Provide the (X, Y) coordinate of the cell's center where the given text is located.  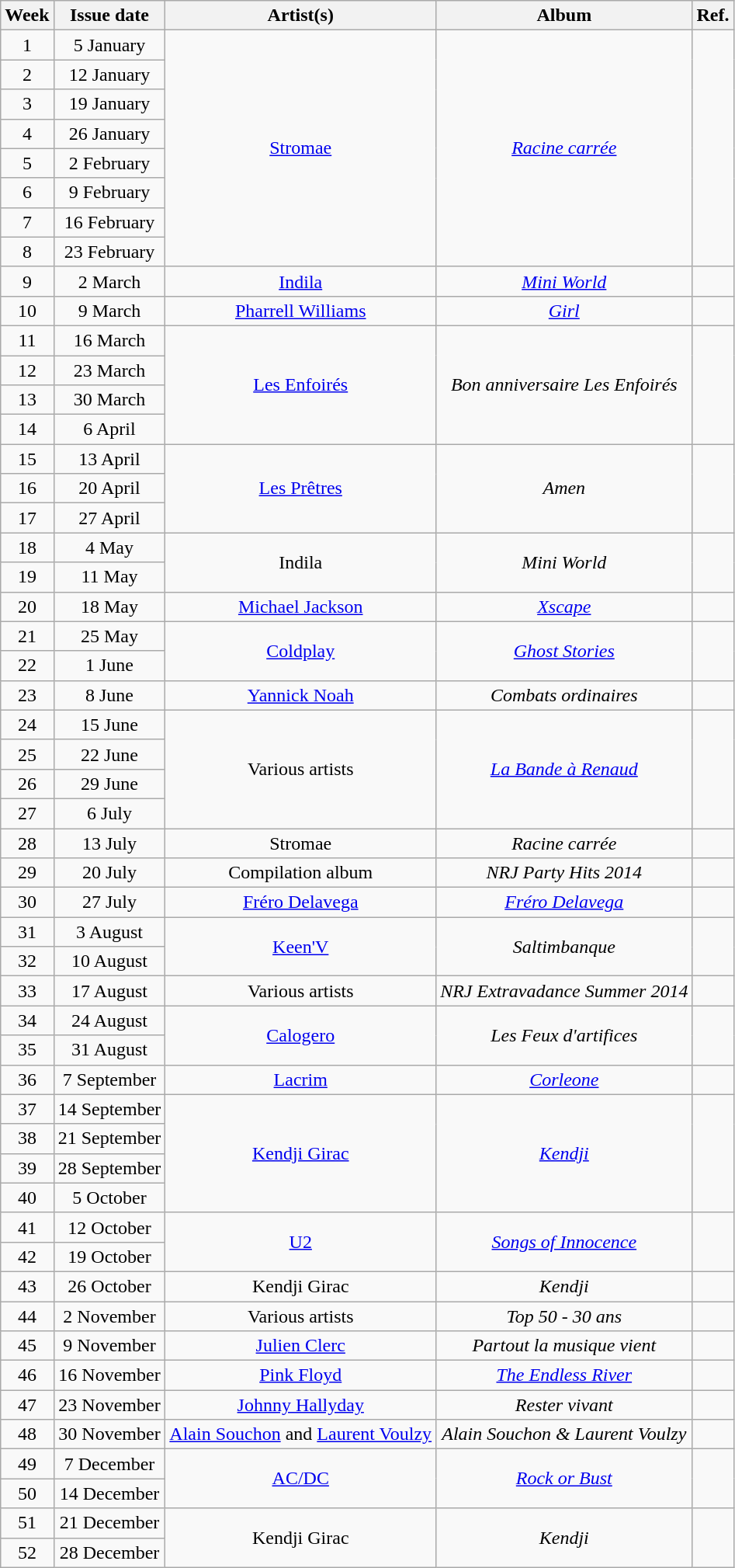
8 June (109, 695)
U2 (301, 1242)
1 (27, 45)
37 (27, 1109)
11 May (109, 577)
Keen'V (301, 947)
51 (27, 1523)
Album (564, 16)
Combats ordinaires (564, 695)
2 (27, 75)
Ref. (712, 16)
Ghost Stories (564, 651)
26 January (109, 134)
27 April (109, 518)
35 (27, 1050)
Johnny Hallyday (301, 1405)
30 March (109, 400)
Les Enfoirés (301, 384)
30 (27, 902)
9 February (109, 193)
21 December (109, 1523)
19 October (109, 1257)
The Endless River (564, 1375)
12 January (109, 75)
15 June (109, 725)
16 March (109, 340)
4 May (109, 548)
39 (27, 1168)
La Bande à Renaud (564, 769)
16 November (109, 1375)
Michael Jackson (301, 607)
7 December (109, 1464)
Julien Clerc (301, 1346)
10 (27, 311)
22 June (109, 754)
18 (27, 548)
3 (27, 104)
13 April (109, 459)
44 (27, 1316)
Songs of Innocence (564, 1242)
18 May (109, 607)
NRJ Party Hits 2014 (564, 873)
9 November (109, 1346)
4 (27, 134)
27 July (109, 902)
Top 50 - 30 ans (564, 1316)
43 (27, 1286)
9 (27, 281)
12 October (109, 1227)
5 January (109, 45)
52 (27, 1552)
Xscape (564, 607)
21 (27, 636)
41 (27, 1227)
Alain Souchon & Laurent Voulzy (564, 1434)
31 August (109, 1050)
Yannick Noah (301, 695)
33 (27, 991)
Partout la musique vient (564, 1346)
26 October (109, 1286)
Corleone (564, 1080)
10 August (109, 961)
21 September (109, 1139)
12 (27, 370)
Calogero (301, 1035)
17 August (109, 991)
26 (27, 784)
28 December (109, 1552)
50 (27, 1493)
11 (27, 340)
16 February (109, 222)
46 (27, 1375)
20 July (109, 873)
27 (27, 813)
14 December (109, 1493)
7 (27, 222)
8 (27, 252)
24 (27, 725)
9 March (109, 311)
Compilation album (301, 873)
25 May (109, 636)
40 (27, 1198)
42 (27, 1257)
Week (27, 16)
15 (27, 459)
Saltimbanque (564, 947)
23 November (109, 1405)
2 November (109, 1316)
34 (27, 1020)
20 April (109, 488)
19 January (109, 104)
Bon anniversaire Les Enfoirés (564, 384)
Alain Souchon and Laurent Voulzy (301, 1434)
16 (27, 488)
24 August (109, 1020)
47 (27, 1405)
Girl (564, 311)
Coldplay (301, 651)
5 October (109, 1198)
30 November (109, 1434)
32 (27, 961)
3 August (109, 932)
Rock or Bust (564, 1479)
AC/DC (301, 1479)
36 (27, 1080)
1 June (109, 666)
2 March (109, 281)
17 (27, 518)
23 February (109, 252)
28 September (109, 1168)
2 February (109, 163)
Les Feux d'artifices (564, 1035)
14 (27, 429)
19 (27, 577)
22 (27, 666)
29 (27, 873)
Artist(s) (301, 16)
13 July (109, 843)
45 (27, 1346)
20 (27, 607)
Pink Floyd (301, 1375)
NRJ Extravadance Summer 2014 (564, 991)
6 April (109, 429)
25 (27, 754)
Amen (564, 488)
23 (27, 695)
Lacrim (301, 1080)
Pharrell Williams (301, 311)
13 (27, 400)
31 (27, 932)
28 (27, 843)
29 June (109, 784)
38 (27, 1139)
5 (27, 163)
23 March (109, 370)
Issue date (109, 16)
7 September (109, 1080)
6 July (109, 813)
48 (27, 1434)
Les Prêtres (301, 488)
49 (27, 1464)
14 September (109, 1109)
6 (27, 193)
Rester vivant (564, 1405)
